Capture the cell that displays the provided text and extract its (x, y) central coordinate. 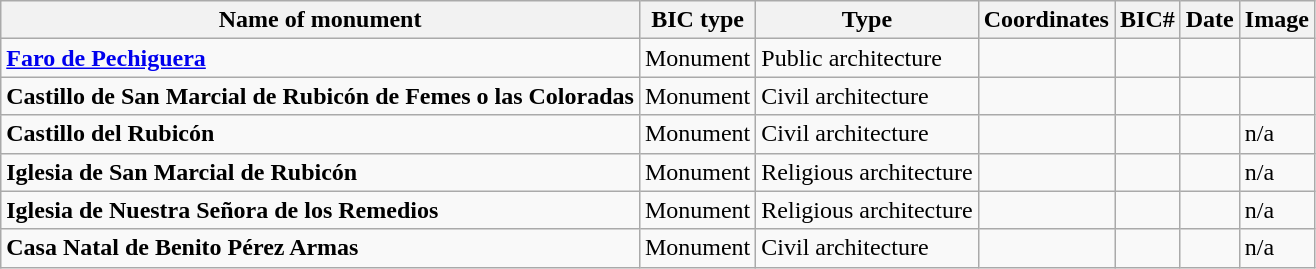
BIC# (1147, 20)
BIC type (697, 20)
Type (867, 20)
Date (1210, 20)
Iglesia de Nuestra Señora de los Remedios (320, 210)
Casa Natal de Benito Pérez Armas (320, 248)
Castillo del Rubicón (320, 134)
Coordinates (1046, 20)
Name of monument (320, 20)
Faro de Pechiguera (320, 58)
Image (1276, 20)
Public architecture (867, 58)
Castillo de San Marcial de Rubicón de Femes o las Coloradas (320, 96)
Iglesia de San Marcial de Rubicón (320, 172)
